Locate the cell with the specified text and output its (x, y) center coordinate. 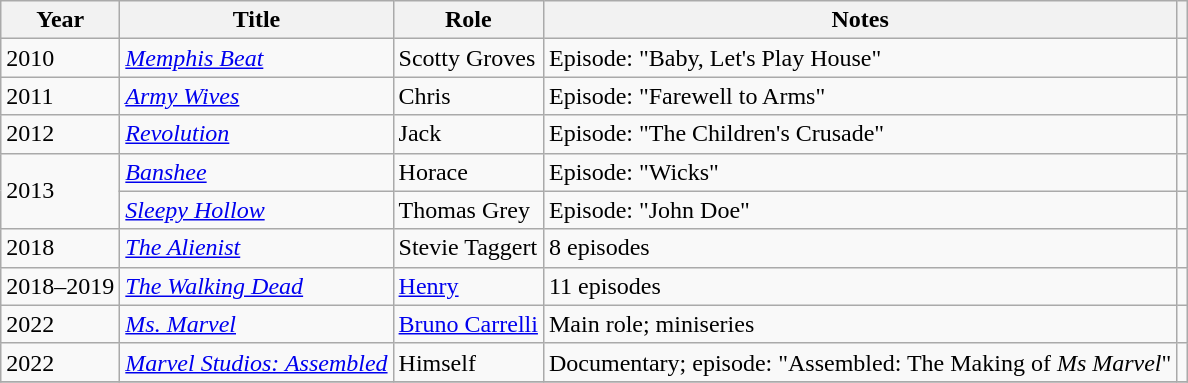
Jack (468, 134)
Episode: "Wicks" (860, 172)
Ms. Marvel (256, 324)
2018–2019 (60, 286)
Chris (468, 96)
8 episodes (860, 248)
Stevie Taggert (468, 248)
Revolution (256, 134)
Episode: "John Doe" (860, 210)
Henry (468, 286)
Bruno Carrelli (468, 324)
2012 (60, 134)
Notes (860, 20)
2011 (60, 96)
Himself (468, 362)
The Walking Dead (256, 286)
Marvel Studios: Assembled (256, 362)
Documentary; episode: "Assembled: The Making of Ms Marvel" (860, 362)
Sleepy Hollow (256, 210)
Scotty Groves (468, 58)
2013 (60, 191)
Army Wives (256, 96)
Year (60, 20)
Thomas Grey (468, 210)
Episode: "Baby, Let's Play House" (860, 58)
2018 (60, 248)
Main role; miniseries (860, 324)
The Alienist (256, 248)
Episode: "The Children's Crusade" (860, 134)
Banshee (256, 172)
Title (256, 20)
Horace (468, 172)
Episode: "Farewell to Arms" (860, 96)
Role (468, 20)
2010 (60, 58)
Memphis Beat (256, 58)
11 episodes (860, 286)
